Return [x, y] of the center of cell containing provided text 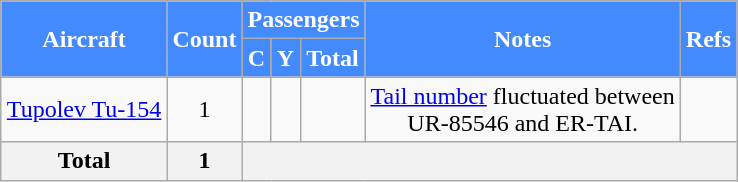
Count [204, 39]
Refs [708, 39]
Passengers [304, 20]
Aircraft [84, 39]
C [256, 58]
Tail number fluctuated between UR-85546 and ER-TAI. [522, 110]
Tupolev Tu-154 [84, 110]
Notes [522, 39]
Y [286, 58]
